Extract the (X, Y) coordinate from the center of the cell holding the provided text.  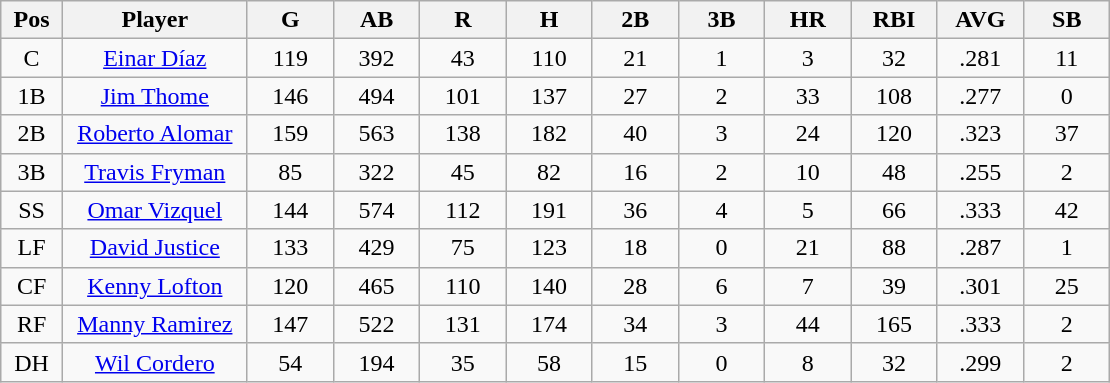
HR (808, 20)
7 (808, 286)
27 (635, 96)
138 (463, 134)
16 (635, 172)
522 (376, 324)
392 (376, 58)
15 (635, 362)
.299 (980, 362)
85 (290, 172)
H (549, 20)
25 (1066, 286)
18 (635, 248)
G (290, 20)
SB (1066, 20)
Jim Thome (154, 96)
6 (721, 286)
101 (463, 96)
33 (808, 96)
.301 (980, 286)
.277 (980, 96)
144 (290, 210)
Einar Díaz (154, 58)
322 (376, 172)
5 (808, 210)
8 (808, 362)
159 (290, 134)
137 (549, 96)
119 (290, 58)
DH (32, 362)
SS (32, 210)
108 (894, 96)
66 (894, 210)
48 (894, 172)
AB (376, 20)
45 (463, 172)
494 (376, 96)
147 (290, 324)
28 (635, 286)
R (463, 20)
CF (32, 286)
35 (463, 362)
44 (808, 324)
54 (290, 362)
Manny Ramirez (154, 324)
AVG (980, 20)
194 (376, 362)
Travis Fryman (154, 172)
.281 (980, 58)
Player (154, 20)
10 (808, 172)
.255 (980, 172)
Kenny Lofton (154, 286)
40 (635, 134)
1B (32, 96)
RBI (894, 20)
Roberto Alomar (154, 134)
165 (894, 324)
123 (549, 248)
112 (463, 210)
Pos (32, 20)
182 (549, 134)
82 (549, 172)
C (32, 58)
563 (376, 134)
Omar Vizquel (154, 210)
Wil Cordero (154, 362)
58 (549, 362)
174 (549, 324)
39 (894, 286)
574 (376, 210)
11 (1066, 58)
LF (32, 248)
88 (894, 248)
140 (549, 286)
David Justice (154, 248)
146 (290, 96)
.323 (980, 134)
429 (376, 248)
.287 (980, 248)
191 (549, 210)
465 (376, 286)
43 (463, 58)
RF (32, 324)
42 (1066, 210)
36 (635, 210)
4 (721, 210)
131 (463, 324)
34 (635, 324)
133 (290, 248)
75 (463, 248)
37 (1066, 134)
24 (808, 134)
